Pinpoint the cell where the given text exists, returning its (X, Y) midpoint coordinate. 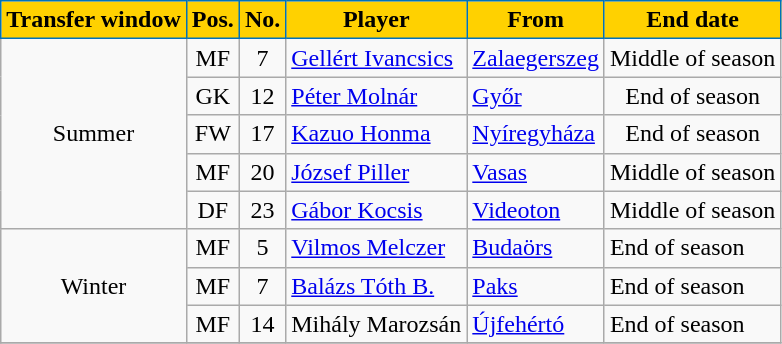
Budaörs (536, 248)
Balázs Tóth B. (376, 286)
Gábor Kocsis (376, 210)
Újfehértó (536, 324)
Paks (536, 286)
Videoton (536, 210)
Vilmos Melczer (376, 248)
12 (262, 96)
Zalaegerszeg (536, 58)
From (536, 20)
Győr (536, 96)
Péter Molnár (376, 96)
17 (262, 134)
Summer (94, 134)
Pos. (212, 20)
FW (212, 134)
Gellért Ivancsics (376, 58)
Vasas (536, 172)
Mihály Marozsán (376, 324)
Transfer window (94, 20)
20 (262, 172)
Kazuo Honma (376, 134)
End date (692, 20)
DF (212, 210)
Player (376, 20)
Winter (94, 286)
Nyíregyháza (536, 134)
14 (262, 324)
5 (262, 248)
József Piller (376, 172)
23 (262, 210)
No. (262, 20)
GK (212, 96)
